Find where the given text appears and provide that cell's center as [X, Y] coordinate. 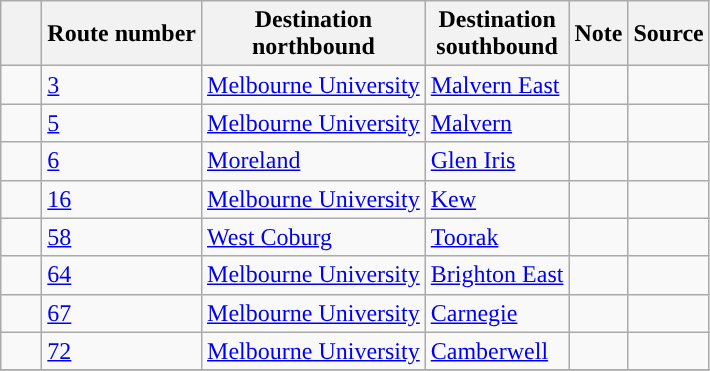
Kew [497, 199]
Carnegie [497, 313]
Malvern [497, 123]
Brighton East [497, 275]
58 [122, 237]
Destinationsouthbound [497, 34]
Destinationnorthbound [314, 34]
16 [122, 199]
Note [598, 34]
67 [122, 313]
Camberwell [497, 351]
72 [122, 351]
Glen Iris [497, 161]
West Coburg [314, 237]
Malvern East [497, 85]
5 [122, 123]
Route number [122, 34]
Moreland [314, 161]
3 [122, 85]
Source [668, 34]
Toorak [497, 237]
64 [122, 275]
6 [122, 161]
